Provide the [X, Y] coordinate of the cell's center where the given text is located.  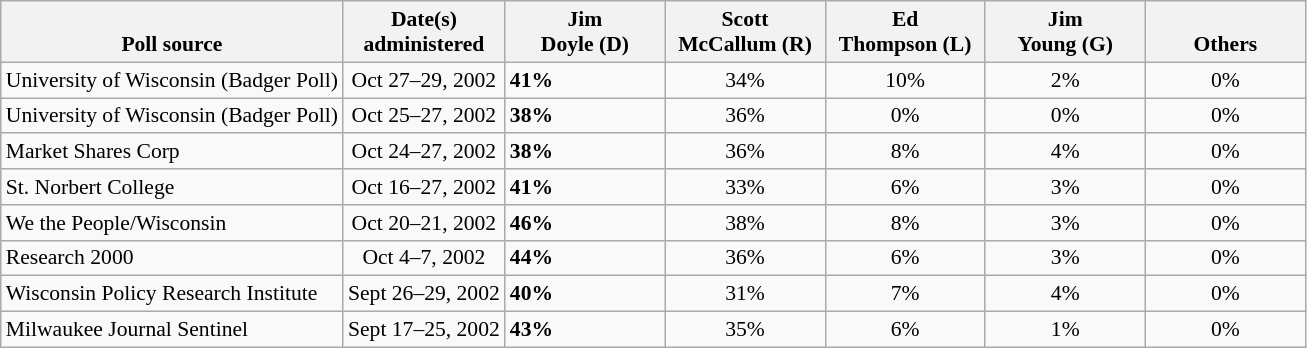
Market Shares Corp [172, 152]
JimDoyle (D) [585, 32]
35% [745, 330]
We the People/Wisconsin [172, 223]
Milwaukee Journal Sentinel [172, 330]
Oct 24–27, 2002 [424, 152]
Poll source [172, 32]
Sept 26–29, 2002 [424, 294]
Wisconsin Policy Research Institute [172, 294]
33% [745, 187]
Oct 25–27, 2002 [424, 116]
43% [585, 330]
46% [585, 223]
1% [1065, 330]
10% [905, 80]
EdThompson (L) [905, 32]
Oct 4–7, 2002 [424, 258]
Sept 17–25, 2002 [424, 330]
31% [745, 294]
ScottMcCallum (R) [745, 32]
Oct 20–21, 2002 [424, 223]
Oct 16–27, 2002 [424, 187]
44% [585, 258]
34% [745, 80]
Others [1225, 32]
Research 2000 [172, 258]
40% [585, 294]
Date(s)administered [424, 32]
7% [905, 294]
2% [1065, 80]
JimYoung (G) [1065, 32]
Oct 27–29, 2002 [424, 80]
St. Norbert College [172, 187]
